Detect which cell encompasses the target text, then output its [X, Y] center coordinate. 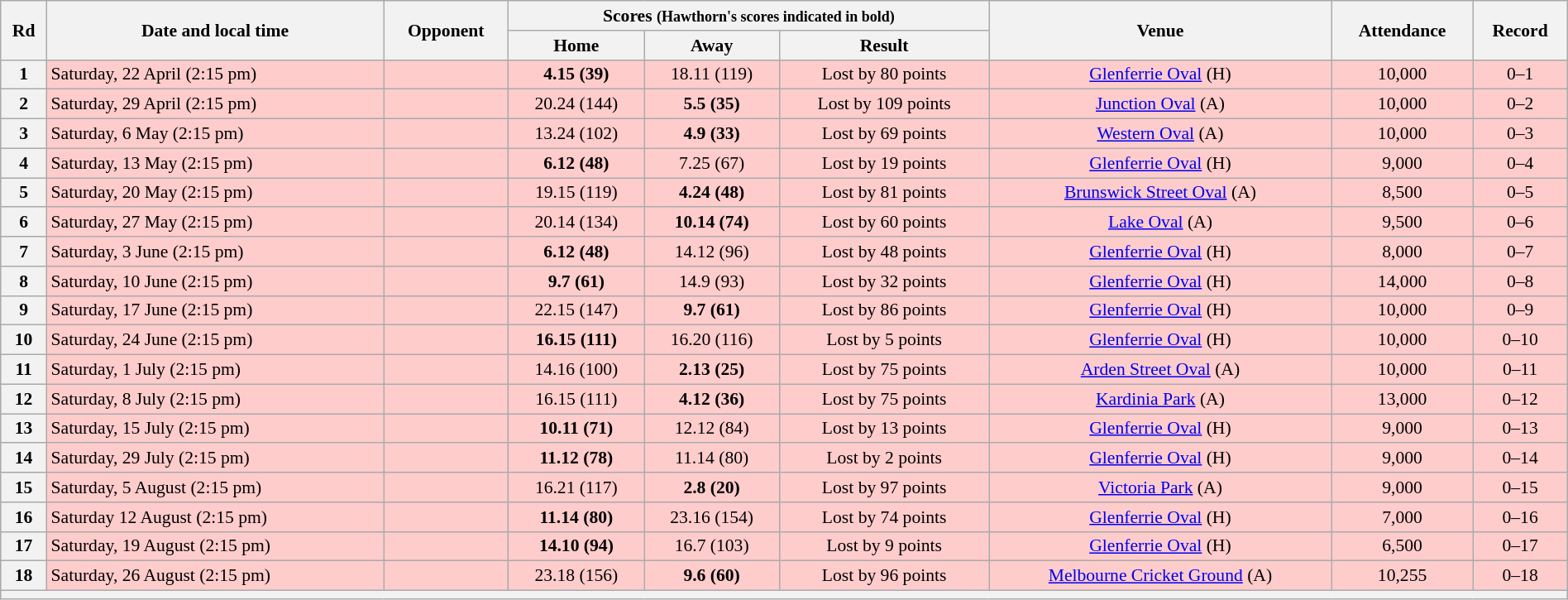
Saturday, 15 July (2:15 pm) [215, 429]
7.25 (67) [712, 163]
4.9 (33) [712, 134]
0–12 [1520, 399]
14.9 (93) [712, 281]
Saturday, 6 May (2:15 pm) [215, 134]
19.15 (119) [576, 193]
16.7 (103) [712, 546]
Result [883, 46]
Lost by 9 points [883, 546]
18.11 (119) [712, 74]
12.12 (84) [712, 429]
10,255 [1403, 576]
4.12 (36) [712, 399]
Lost by 19 points [883, 163]
15 [24, 487]
12 [24, 399]
2.8 (20) [712, 487]
0–8 [1520, 281]
Saturday, 13 May (2:15 pm) [215, 163]
10.14 (74) [712, 223]
0–17 [1520, 546]
Lost by 74 points [883, 517]
Saturday, 17 June (2:15 pm) [215, 310]
17 [24, 546]
0–1 [1520, 74]
Junction Oval (A) [1160, 104]
0–4 [1520, 163]
10.11 (71) [576, 429]
Arden Street Oval (A) [1160, 370]
11 [24, 370]
9.6 (60) [712, 576]
0–7 [1520, 252]
Venue [1160, 30]
Lake Oval (A) [1160, 223]
Saturday, 5 August (2:15 pm) [215, 487]
Saturday, 10 June (2:15 pm) [215, 281]
13,000 [1403, 399]
Saturday, 22 April (2:15 pm) [215, 74]
23.18 (156) [576, 576]
0–14 [1520, 458]
4.24 (48) [712, 193]
0–11 [1520, 370]
Lost by 48 points [883, 252]
Lost by 80 points [883, 74]
16.21 (117) [576, 487]
9 [24, 310]
Saturday, 27 May (2:15 pm) [215, 223]
22.15 (147) [576, 310]
8,000 [1403, 252]
Kardinia Park (A) [1160, 399]
5.5 (35) [712, 104]
Saturday, 3 June (2:15 pm) [215, 252]
Opponent [447, 30]
Saturday, 1 July (2:15 pm) [215, 370]
20.14 (134) [576, 223]
20.24 (144) [576, 104]
Lost by 81 points [883, 193]
14.16 (100) [576, 370]
0–13 [1520, 429]
14.12 (96) [712, 252]
0–9 [1520, 310]
Brunswick Street Oval (A) [1160, 193]
6 [24, 223]
16 [24, 517]
0–2 [1520, 104]
Saturday, 26 August (2:15 pm) [215, 576]
Saturday, 19 August (2:15 pm) [215, 546]
Record [1520, 30]
11.12 (78) [576, 458]
Lost by 32 points [883, 281]
Saturday, 24 June (2:15 pm) [215, 340]
Western Oval (A) [1160, 134]
4.15 (39) [576, 74]
Attendance [1403, 30]
Saturday, 29 April (2:15 pm) [215, 104]
14.10 (94) [576, 546]
16.20 (116) [712, 340]
6,500 [1403, 546]
0–3 [1520, 134]
Rd [24, 30]
8 [24, 281]
Home [576, 46]
Victoria Park (A) [1160, 487]
Scores (Hawthorn's scores indicated in bold) [749, 16]
Lost by 96 points [883, 576]
23.16 (154) [712, 517]
Lost by 97 points [883, 487]
9,500 [1403, 223]
0–6 [1520, 223]
7,000 [1403, 517]
0–5 [1520, 193]
0–10 [1520, 340]
2.13 (25) [712, 370]
4 [24, 163]
Lost by 109 points [883, 104]
5 [24, 193]
Saturday, 20 May (2:15 pm) [215, 193]
Away [712, 46]
Lost by 60 points [883, 223]
13.24 (102) [576, 134]
1 [24, 74]
Lost by 2 points [883, 458]
Saturday 12 August (2:15 pm) [215, 517]
2 [24, 104]
0–15 [1520, 487]
10 [24, 340]
Lost by 86 points [883, 310]
Lost by 13 points [883, 429]
14 [24, 458]
13 [24, 429]
Saturday, 8 July (2:15 pm) [215, 399]
Lost by 69 points [883, 134]
14,000 [1403, 281]
0–18 [1520, 576]
8,500 [1403, 193]
7 [24, 252]
Lost by 5 points [883, 340]
Saturday, 29 July (2:15 pm) [215, 458]
Date and local time [215, 30]
Melbourne Cricket Ground (A) [1160, 576]
0–16 [1520, 517]
18 [24, 576]
3 [24, 134]
